Output the [X, Y] coordinate of the center of the cell containing the given text.  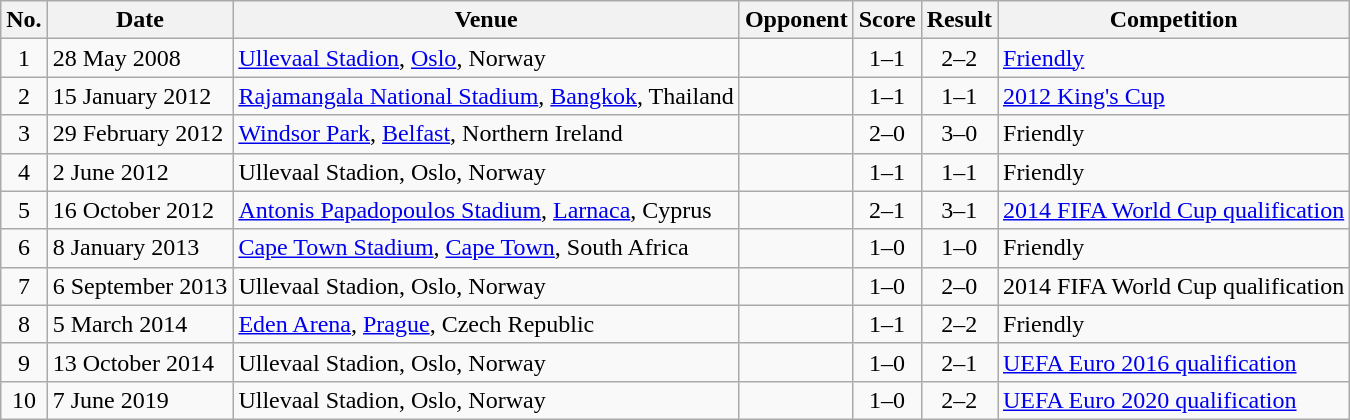
Opponent [796, 20]
UEFA Euro 2016 qualification [1174, 362]
3 [24, 134]
Windsor Park, Belfast, Northern Ireland [486, 134]
29 February 2012 [140, 134]
10 [24, 400]
8 [24, 324]
6 [24, 248]
3–1 [959, 210]
Antonis Papadopoulos Stadium, Larnaca, Cyprus [486, 210]
15 January 2012 [140, 96]
6 September 2013 [140, 286]
Competition [1174, 20]
4 [24, 172]
Eden Arena, Prague, Czech Republic [486, 324]
9 [24, 362]
13 October 2014 [140, 362]
Date [140, 20]
Score [887, 20]
8 January 2013 [140, 248]
2 June 2012 [140, 172]
16 October 2012 [140, 210]
5 [24, 210]
Rajamangala National Stadium, Bangkok, Thailand [486, 96]
1 [24, 58]
7 [24, 286]
5 March 2014 [140, 324]
Venue [486, 20]
UEFA Euro 2020 qualification [1174, 400]
No. [24, 20]
2012 King's Cup [1174, 96]
28 May 2008 [140, 58]
2 [24, 96]
Cape Town Stadium, Cape Town, South Africa [486, 248]
3–0 [959, 134]
7 June 2019 [140, 400]
Result [959, 20]
